Find where the given text appears and provide that cell's center as (x, y) coordinate. 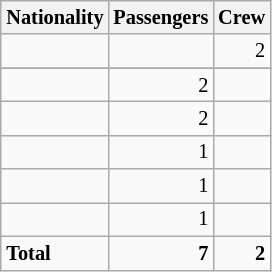
Total (54, 253)
Passengers (160, 18)
Crew (242, 18)
Nationality (54, 18)
7 (160, 253)
